From the cell containing the given text, extract its center point as (X, Y) coordinate. 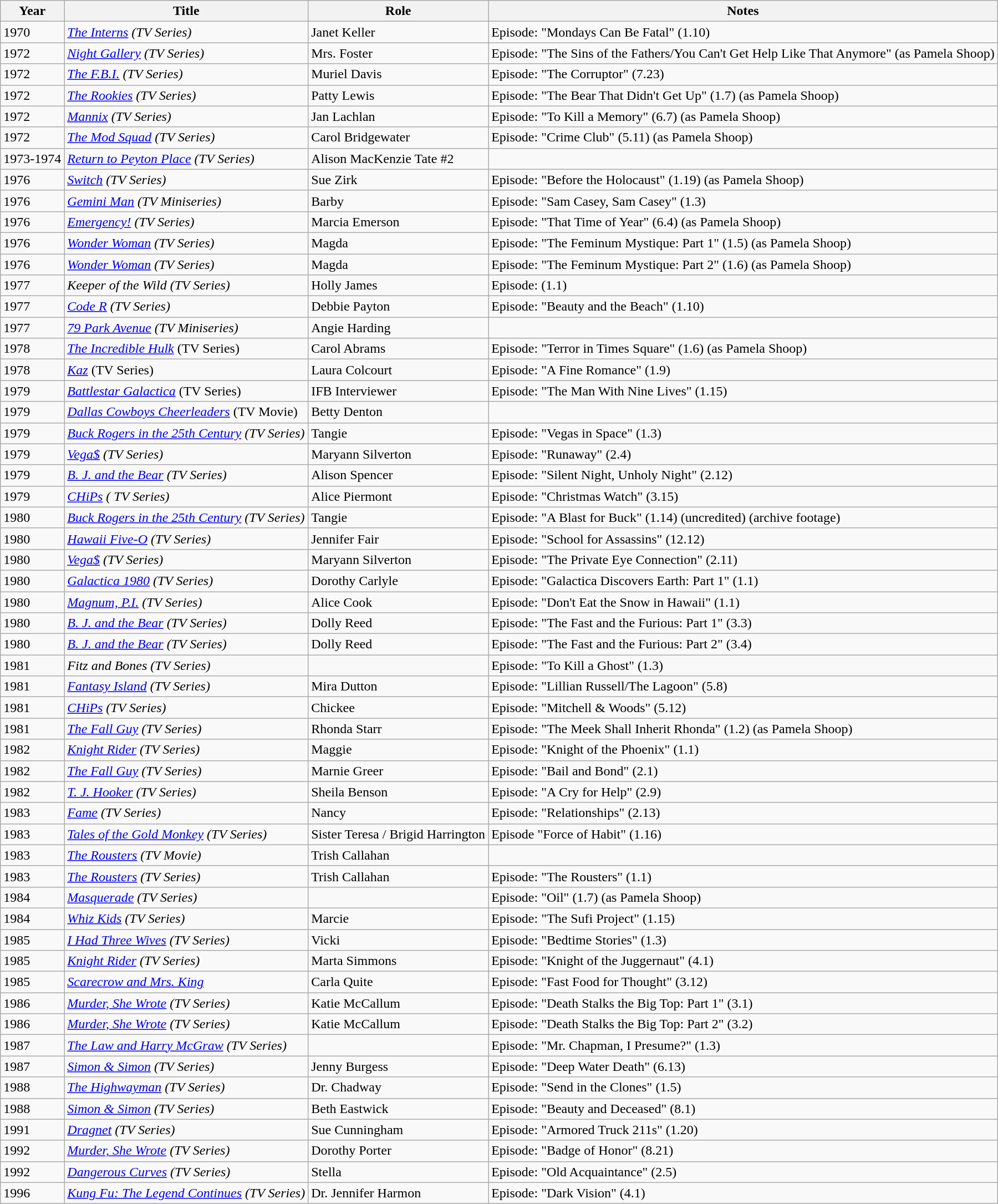
Dr. Chadway (398, 1088)
Episode: "The Feminum Mystique: Part 2" (1.6) (as Pamela Shoop) (743, 265)
Code R (TV Series) (186, 307)
Laura Colcourt (398, 370)
Mira Dutton (398, 687)
Episode: "Terror in Times Square" (1.6) (as Pamela Shoop) (743, 349)
Scarecrow and Mrs. King (186, 982)
Episode: "To Kill a Memory" (6.7) (as Pamela Shoop) (743, 116)
Marta Simmons (398, 961)
Episode: "Death Stalks the Big Top: Part 2" (3.2) (743, 1024)
Holly James (398, 286)
Alice Piermont (398, 496)
Episode: "Beauty and the Beach" (1.10) (743, 307)
Notes (743, 11)
Magnum, P.I. (TV Series) (186, 602)
Episode: "To Kill a Ghost" (1.3) (743, 665)
Nancy (398, 813)
Episode: "Death Stalks the Big Top: Part 1" (3.1) (743, 1003)
Marnie Greer (398, 771)
CHiPs ( TV Series) (186, 496)
Whiz Kids (TV Series) (186, 918)
Episode: "A Cry for Help" (2.9) (743, 792)
Carla Quite (398, 982)
The F.B.I. (TV Series) (186, 74)
Debbie Payton (398, 307)
Maggie (398, 750)
Episode: "Vegas in Space" (1.3) (743, 433)
Episode: "Bedtime Stories" (1.3) (743, 940)
Episode: "Before the Holocaust" (1.19) (as Pamela Shoop) (743, 180)
Episode: "Sam Casey, Sam Casey" (1.3) (743, 201)
Jenny Burgess (398, 1066)
I Had Three Wives (TV Series) (186, 940)
Episode "Force of Habit" (1.16) (743, 834)
Episode: "Silent Night, Unholy Night" (2.12) (743, 475)
Episode: "Mr. Chapman, I Presume?" (1.3) (743, 1045)
Night Gallery (TV Series) (186, 53)
Angie Harding (398, 328)
Episode: "The Fast and the Furious: Part 1" (3.3) (743, 623)
Episode: "The Corruptor" (7.23) (743, 74)
Sister Teresa / Brigid Harrington (398, 834)
Vicki (398, 940)
Sue Cunningham (398, 1130)
Episode: "Christmas Watch" (3.15) (743, 496)
Episode: "Badge of Honor" (8.21) (743, 1151)
Episode: "Beauty and Deceased" (8.1) (743, 1109)
Episode: "Send in the Clones" (1.5) (743, 1088)
Episode: "Armored Truck 211s" (1.20) (743, 1130)
Sheila Benson (398, 792)
CHiPs (TV Series) (186, 708)
Episode: "Galactica Discovers Earth: Part 1" (1.1) (743, 581)
Patty Lewis (398, 95)
Masquerade (TV Series) (186, 897)
Dragnet (TV Series) (186, 1130)
Stella (398, 1172)
Alison Spencer (398, 475)
Dallas Cowboys Cheerleaders (TV Movie) (186, 412)
Mrs. Foster (398, 53)
Role (398, 11)
Fame (TV Series) (186, 813)
Mannix (TV Series) (186, 116)
Episode: "Knight of the Juggernaut" (4.1) (743, 961)
Episode: "The Fast and the Furious: Part 2" (3.4) (743, 644)
Episode: "A Fine Romance" (1.9) (743, 370)
Episode: (1.1) (743, 286)
Episode: "Mitchell & Woods" (5.12) (743, 708)
Episode: "Lillian Russell/The Lagoon" (5.8) (743, 687)
Episode: "The Sins of the Fathers/You Can't Get Help Like That Anymore" (as Pamela Shoop) (743, 53)
Janet Keller (398, 32)
Episode: "A Blast for Buck" (1.14) (uncredited) (archive footage) (743, 517)
The Rousters (TV Movie) (186, 855)
Episode: "Fast Food for Thought" (3.12) (743, 982)
Year (32, 11)
Muriel Davis (398, 74)
Episode: "The Man With Nine Lives" (1.15) (743, 391)
Episode: "Crime Club" (5.11) (as Pamela Shoop) (743, 138)
1973-1974 (32, 159)
Alison MacKenzie Tate #2 (398, 159)
Episode: "Relationships" (2.13) (743, 813)
Episode: "The Sufi Project" (1.15) (743, 918)
The Rousters (TV Series) (186, 876)
Jennifer Fair (398, 539)
Marcie (398, 918)
Hawaii Five-O (TV Series) (186, 539)
Rhonda Starr (398, 729)
Dr. Jennifer Harmon (398, 1193)
The Incredible Hulk (TV Series) (186, 349)
Alice Cook (398, 602)
T. J. Hooker (TV Series) (186, 792)
Episode: "Knight of the Phoenix" (1.1) (743, 750)
1996 (32, 1193)
Barby (398, 201)
Episode: "Old Acquaintance" (2.5) (743, 1172)
Keeper of the Wild (TV Series) (186, 286)
Title (186, 11)
Episode: "Runaway" (2.4) (743, 454)
Dangerous Curves (TV Series) (186, 1172)
Marcia Emerson (398, 222)
Fitz and Bones (TV Series) (186, 665)
Sue Zirk (398, 180)
The Law and Harry McGraw (TV Series) (186, 1045)
Return to Peyton Place (TV Series) (186, 159)
Episode: "The Private Eye Connection" (2.11) (743, 560)
Fantasy Island (TV Series) (186, 687)
Kaz (TV Series) (186, 370)
IFB Interviewer (398, 391)
Episode: "Oil" (1.7) (as Pamela Shoop) (743, 897)
Episode: "School for Assassins" (12.12) (743, 539)
Gemini Man (TV Miniseries) (186, 201)
Episode: "That Time of Year" (6.4) (as Pamela Shoop) (743, 222)
Dorothy Porter (398, 1151)
The Highwayman (TV Series) (186, 1088)
Carol Abrams (398, 349)
Tales of the Gold Monkey (TV Series) (186, 834)
1970 (32, 32)
1991 (32, 1130)
Episode: "The Meek Shall Inherit Rhonda" (1.2) (as Pamela Shoop) (743, 729)
Episode: "Don't Eat the Snow in Hawaii" (1.1) (743, 602)
The Mod Squad (TV Series) (186, 138)
The Interns (TV Series) (186, 32)
Episode: "Dark Vision" (4.1) (743, 1193)
Battlestar Galactica (TV Series) (186, 391)
Kung Fu: The Legend Continues (TV Series) (186, 1193)
Carol Bridgewater (398, 138)
Episode: "The Bear That Didn't Get Up" (1.7) (as Pamela Shoop) (743, 95)
Episode: "The Rousters" (1.1) (743, 876)
Betty Denton (398, 412)
79 Park Avenue (TV Miniseries) (186, 328)
Switch (TV Series) (186, 180)
Episode: "Mondays Can Be Fatal" (1.10) (743, 32)
Episode: "The Feminum Mystique: Part 1" (1.5) (as Pamela Shoop) (743, 243)
Emergency! (TV Series) (186, 222)
Jan Lachlan (398, 116)
Episode: "Deep Water Death" (6.13) (743, 1066)
Episode: "Bail and Bond" (2.1) (743, 771)
Chickee (398, 708)
Dorothy Carlyle (398, 581)
Galactica 1980 (TV Series) (186, 581)
The Rookies (TV Series) (186, 95)
Beth Eastwick (398, 1109)
